Determine the (X, Y) coordinate at the center of the cell enclosing the given text.  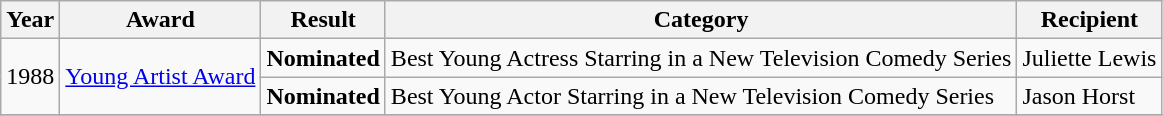
Jason Horst (1090, 96)
Juliette Lewis (1090, 58)
1988 (30, 77)
Award (160, 20)
Year (30, 20)
Best Young Actress Starring in a New Television Comedy Series (701, 58)
Category (701, 20)
Young Artist Award (160, 77)
Best Young Actor Starring in a New Television Comedy Series (701, 96)
Result (323, 20)
Recipient (1090, 20)
